From the cell containing the given text, extract its center point as [x, y] coordinate. 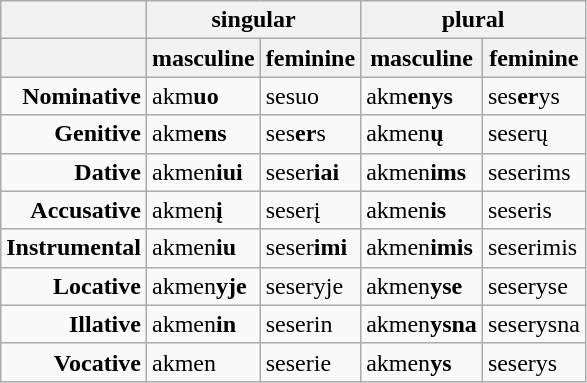
akmens [203, 134]
Dative [74, 172]
seseryse [534, 286]
seseriai [310, 172]
seserysna [534, 324]
akmeniui [203, 172]
singular [253, 20]
seserie [310, 362]
akmenimis [422, 248]
akmenyje [203, 286]
akmenis [422, 210]
akmenį [203, 210]
seserin [310, 324]
Vocative [74, 362]
akmeniu [203, 248]
seseris [534, 210]
Locative [74, 286]
akmenims [422, 172]
akmenų [422, 134]
Nominative [74, 96]
seserimi [310, 248]
Genitive [74, 134]
akmenin [203, 324]
akmenysna [422, 324]
seserims [534, 172]
akmen [203, 362]
Accusative [74, 210]
Instrumental [74, 248]
seserų [534, 134]
seserį [310, 210]
seserimis [534, 248]
sesers [310, 134]
sesuo [310, 96]
Illative [74, 324]
akmenyse [422, 286]
akmuo [203, 96]
plural [474, 20]
seseryje [310, 286]
